Capture the cell that displays the provided text and extract its [X, Y] central coordinate. 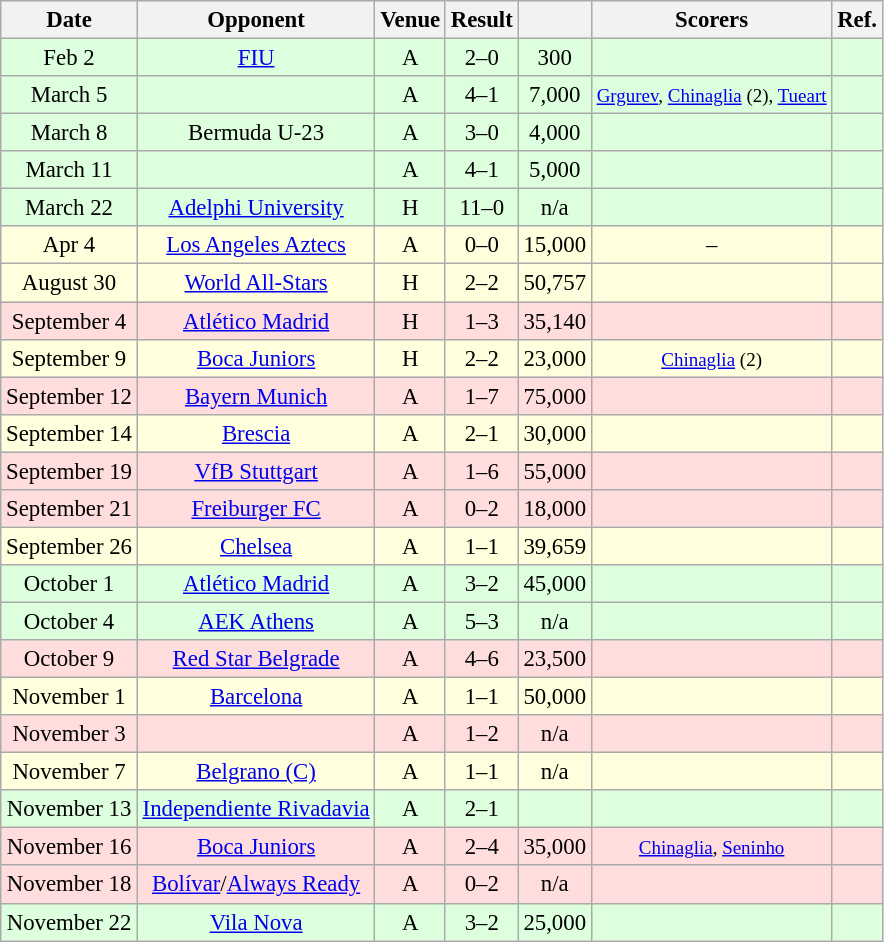
FIU [256, 58]
World All-Stars [256, 283]
Date [69, 20]
7,000 [554, 95]
1–3 [482, 321]
Grgurev, Chinaglia (2), Tueart [712, 95]
3–0 [482, 133]
October 4 [69, 621]
2–4 [482, 847]
Bermuda U-23 [256, 133]
23,000 [554, 358]
Bayern Munich [256, 396]
November 3 [69, 734]
September 14 [69, 433]
March 11 [69, 170]
November 13 [69, 809]
300 [554, 58]
Ref. [857, 20]
September 26 [69, 546]
50,757 [554, 283]
Apr 4 [69, 245]
September 12 [69, 396]
September 21 [69, 509]
AEK Athens [256, 621]
Independiente Rivadavia [256, 809]
Chinaglia (2) [712, 358]
30,000 [554, 433]
23,500 [554, 659]
Freiburger FC [256, 509]
Chelsea [256, 546]
November 22 [69, 922]
November 18 [69, 885]
2–0 [482, 58]
September 19 [69, 471]
– [712, 245]
4–6 [482, 659]
September 4 [69, 321]
45,000 [554, 584]
Los Angeles Aztecs [256, 245]
March 22 [69, 208]
11–0 [482, 208]
1–6 [482, 471]
55,000 [554, 471]
Feb 2 [69, 58]
October 9 [69, 659]
75,000 [554, 396]
Red Star Belgrade [256, 659]
15,000 [554, 245]
Result [482, 20]
September 9 [69, 358]
Belgrano (C) [256, 772]
November 1 [69, 697]
35,140 [554, 321]
VfB Stuttgart [256, 471]
Bolívar/Always Ready [256, 885]
August 30 [69, 283]
Barcelona [256, 697]
25,000 [554, 922]
5–3 [482, 621]
March 8 [69, 133]
50,000 [554, 697]
Brescia [256, 433]
October 1 [69, 584]
Vila Nova [256, 922]
Adelphi University [256, 208]
35,000 [554, 847]
0–0 [482, 245]
4,000 [554, 133]
5,000 [554, 170]
Venue [410, 20]
18,000 [554, 509]
39,659 [554, 546]
1–2 [482, 734]
Chinaglia, Seninho [712, 847]
March 5 [69, 95]
Opponent [256, 20]
November 16 [69, 847]
Scorers [712, 20]
November 7 [69, 772]
1–7 [482, 396]
